Pinpoint the cell where the given text exists, returning its [X, Y] midpoint coordinate. 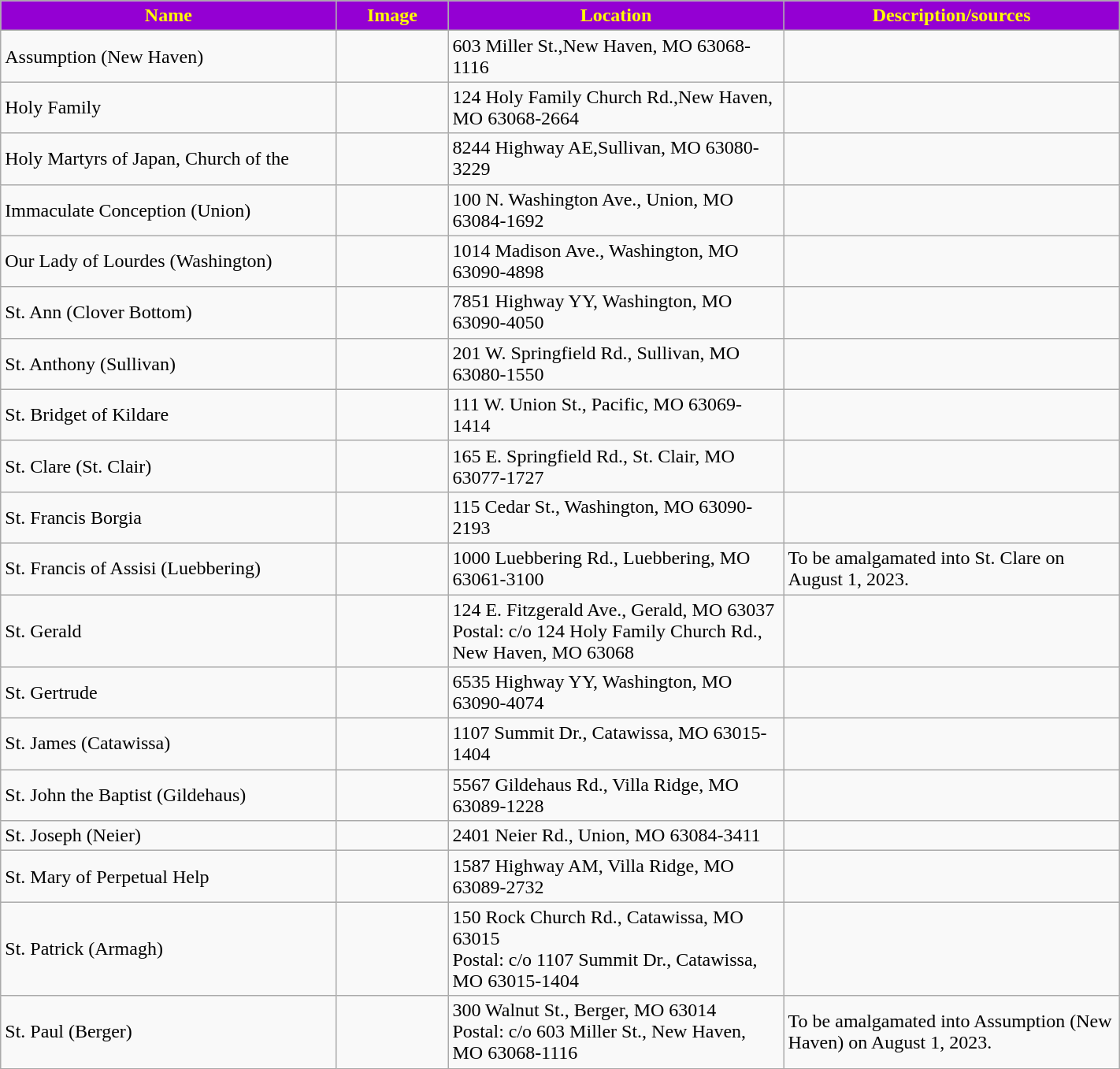
8244 Highway AE,Sullivan, MO 63080-3229 [616, 159]
To be amalgamated into Assumption (New Haven) on August 1, 2023. [951, 1032]
124 E. Fitzgerald Ave., Gerald, MO 63037Postal: c/o 124 Holy Family Church Rd., New Haven, MO 63068 [616, 630]
5567 Gildehaus Rd., Villa Ridge, MO 63089-1228 [616, 796]
2401 Neier Rd., Union, MO 63084-3411 [616, 836]
300 Walnut St., Berger, MO 63014Postal: c/o 603 Miller St., New Haven, MO 63068-1116 [616, 1032]
150 Rock Church Rd., Catawissa, MO 63015Postal: c/o 1107 Summit Dr., Catawissa, MO 63015-1404 [616, 948]
7851 Highway YY, Washington, MO 63090-4050 [616, 312]
To be amalgamated into St. Clare on August 1, 2023. [951, 569]
Image [392, 16]
St. Joseph (Neier) [169, 836]
Name [169, 16]
St. Gertrude [169, 693]
St. Patrick (Armagh) [169, 948]
St. Francis Borgia [169, 517]
St. Ann (Clover Bottom) [169, 312]
St. Bridget of Kildare [169, 414]
St. Anthony (Sullivan) [169, 364]
1014 Madison Ave., Washington, MO 63090-4898 [616, 262]
111 W. Union St., Pacific, MO 63069-1414 [616, 414]
201 W. Springfield Rd., Sullivan, MO 63080-1550 [616, 364]
1107 Summit Dr., Catawissa, MO 63015-1404 [616, 744]
115 Cedar St., Washington, MO 63090-2193 [616, 517]
Holy Family [169, 107]
St. Mary of Perpetual Help [169, 876]
St. John the Baptist (Gildehaus) [169, 796]
100 N. Washington Ave., Union, MO 63084-1692 [616, 210]
Description/sources [951, 16]
1587 Highway AM, Villa Ridge, MO 63089-2732 [616, 876]
St. James (Catawissa) [169, 744]
St. Gerald [169, 630]
Immaculate Conception (Union) [169, 210]
Location [616, 16]
Our Lady of Lourdes (Washington) [169, 262]
6535 Highway YY, Washington, MO 63090-4074 [616, 693]
St. Clare (St. Clair) [169, 466]
St. Francis of Assisi (Luebbering) [169, 569]
603 Miller St.,New Haven, MO 63068-1116 [616, 57]
Assumption (New Haven) [169, 57]
St. Paul (Berger) [169, 1032]
124 Holy Family Church Rd.,New Haven, MO 63068-2664 [616, 107]
Holy Martyrs of Japan, Church of the [169, 159]
165 E. Springfield Rd., St. Clair, MO 63077-1727 [616, 466]
1000 Luebbering Rd., Luebbering, MO 63061-3100 [616, 569]
